Provide the (X, Y) coordinate of the cell's center where the given text is located.  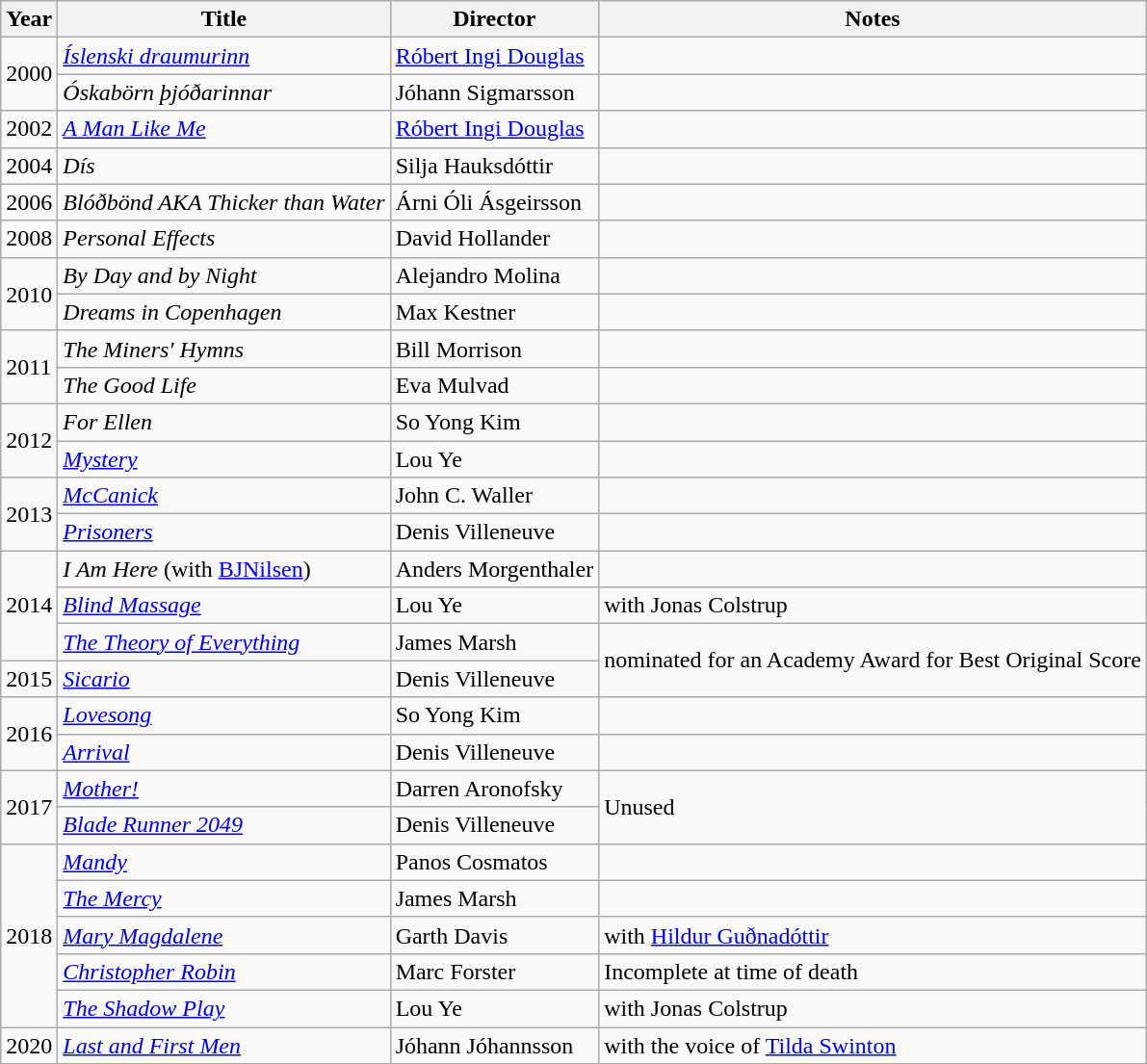
2016 (29, 734)
The Shadow Play (223, 1008)
Blade Runner 2049 (223, 825)
Sicario (223, 679)
Max Kestner (495, 312)
Lovesong (223, 715)
nominated for an Academy Award for Best Original Score (873, 661)
Blind Massage (223, 606)
Dís (223, 166)
Darren Aronofsky (495, 789)
Dreams in Copenhagen (223, 312)
Mandy (223, 862)
David Hollander (495, 239)
Blóðbönd AKA Thicker than Water (223, 202)
Silja Hauksdóttir (495, 166)
Last and First Men (223, 1045)
2012 (29, 440)
Incomplete at time of death (873, 972)
I Am Here (with BJNilsen) (223, 569)
Prisoners (223, 532)
McCanick (223, 496)
The Mercy (223, 898)
2013 (29, 514)
The Good Life (223, 385)
Christopher Robin (223, 972)
Árni Óli Ásgeirsson (495, 202)
The Theory of Everything (223, 642)
By Day and by Night (223, 275)
Personal Effects (223, 239)
2002 (29, 129)
Panos Cosmatos (495, 862)
Notes (873, 19)
Mary Magdalene (223, 935)
Garth Davis (495, 935)
Alejandro Molina (495, 275)
Unused (873, 807)
Eva Mulvad (495, 385)
2004 (29, 166)
2010 (29, 294)
Anders Morgenthaler (495, 569)
Jóhann Jóhannsson (495, 1045)
2015 (29, 679)
2014 (29, 606)
2000 (29, 74)
Bill Morrison (495, 349)
2006 (29, 202)
with the voice of Tilda Swinton (873, 1045)
A Man Like Me (223, 129)
with Hildur Guðnadóttir (873, 935)
2017 (29, 807)
Óskabörn þjóðarinnar (223, 92)
Marc Forster (495, 972)
John C. Waller (495, 496)
Íslenski draumurinn (223, 56)
2008 (29, 239)
2018 (29, 935)
Title (223, 19)
For Ellen (223, 422)
2020 (29, 1045)
Mystery (223, 459)
Mother! (223, 789)
2011 (29, 367)
The Miners' Hymns (223, 349)
Jóhann Sigmarsson (495, 92)
Year (29, 19)
Arrival (223, 752)
Director (495, 19)
